Provide the (X, Y) coordinate of the cell's center where the given text is located.  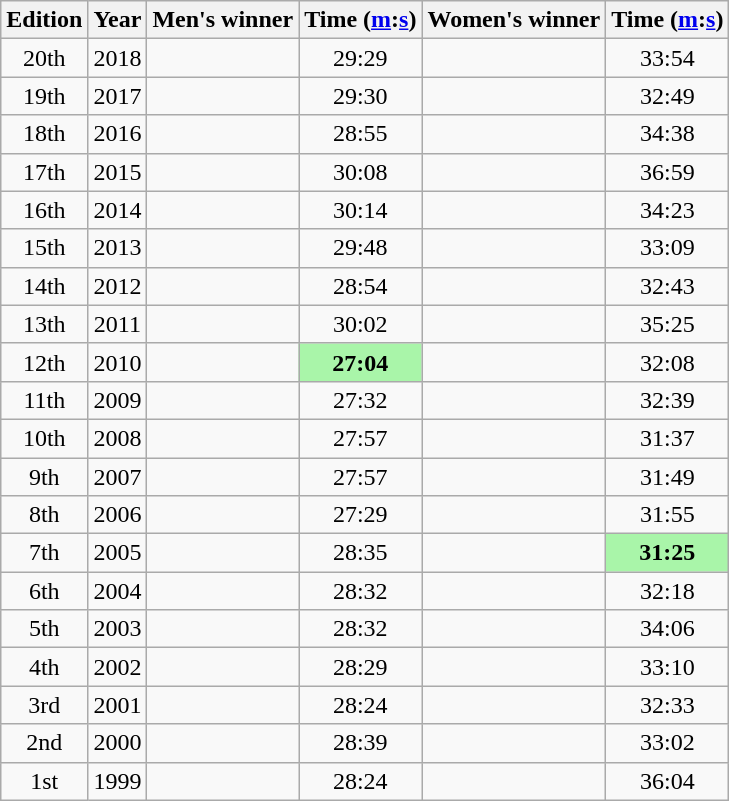
2018 (118, 58)
2013 (118, 248)
2014 (118, 210)
2006 (118, 515)
2002 (118, 667)
33:10 (668, 667)
2004 (118, 591)
32:18 (668, 591)
36:59 (668, 172)
28:29 (360, 667)
Men's winner (223, 20)
12th (44, 362)
32:43 (668, 286)
7th (44, 553)
2000 (118, 743)
27:29 (360, 515)
16th (44, 210)
2011 (118, 324)
32:08 (668, 362)
29:29 (360, 58)
36:04 (668, 781)
34:06 (668, 629)
2012 (118, 286)
18th (44, 134)
35:25 (668, 324)
29:48 (360, 248)
2015 (118, 172)
30:14 (360, 210)
2005 (118, 553)
32:49 (668, 96)
11th (44, 400)
27:32 (360, 400)
5th (44, 629)
28:55 (360, 134)
34:38 (668, 134)
6th (44, 591)
32:33 (668, 705)
2008 (118, 438)
2nd (44, 743)
2010 (118, 362)
17th (44, 172)
13th (44, 324)
30:08 (360, 172)
2001 (118, 705)
31:49 (668, 477)
14th (44, 286)
Year (118, 20)
1st (44, 781)
30:02 (360, 324)
34:23 (668, 210)
33:02 (668, 743)
2017 (118, 96)
33:09 (668, 248)
Edition (44, 20)
4th (44, 667)
2003 (118, 629)
2007 (118, 477)
19th (44, 96)
15th (44, 248)
27:04 (360, 362)
2016 (118, 134)
31:25 (668, 553)
28:54 (360, 286)
31:55 (668, 515)
32:39 (668, 400)
9th (44, 477)
Women's winner (514, 20)
8th (44, 515)
28:35 (360, 553)
2009 (118, 400)
28:39 (360, 743)
29:30 (360, 96)
10th (44, 438)
1999 (118, 781)
33:54 (668, 58)
20th (44, 58)
31:37 (668, 438)
3rd (44, 705)
